Output the [x, y] coordinate of the center of the cell containing the given text.  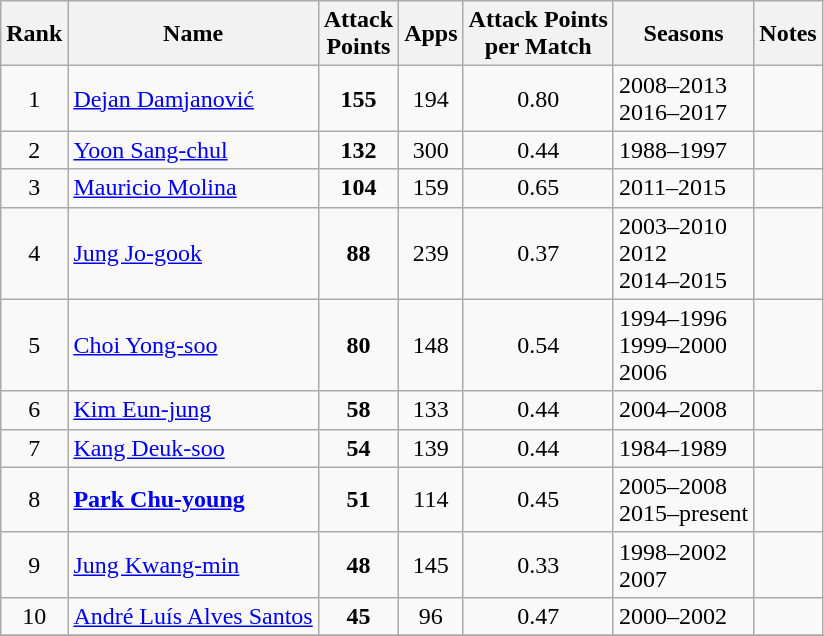
2 [34, 150]
114 [431, 500]
1998–20022007 [683, 564]
Jung Jo-gook [193, 253]
2008–20132016–2017 [683, 98]
Attack Pointsper Match [538, 34]
7 [34, 448]
Seasons [683, 34]
1994–19961999–20002006 [683, 345]
Dejan Damjanović [193, 98]
Kim Eun-jung [193, 410]
300 [431, 150]
0.54 [538, 345]
159 [431, 188]
Mauricio Molina [193, 188]
10 [34, 616]
8 [34, 500]
Name [193, 34]
9 [34, 564]
145 [431, 564]
Notes [788, 34]
André Luís Alves Santos [193, 616]
48 [358, 564]
0.65 [538, 188]
139 [431, 448]
Apps [431, 34]
0.33 [538, 564]
0.80 [538, 98]
3 [34, 188]
0.37 [538, 253]
AttackPoints [358, 34]
58 [358, 410]
0.47 [538, 616]
133 [431, 410]
Yoon Sang-chul [193, 150]
80 [358, 345]
194 [431, 98]
2011–2015 [683, 188]
1 [34, 98]
Choi Yong-soo [193, 345]
2004–2008 [683, 410]
2005–20082015–present [683, 500]
132 [358, 150]
Jung Kwang-min [193, 564]
Rank [34, 34]
239 [431, 253]
0.45 [538, 500]
6 [34, 410]
4 [34, 253]
45 [358, 616]
Park Chu-young [193, 500]
51 [358, 500]
148 [431, 345]
104 [358, 188]
2003–201020122014–2015 [683, 253]
1988–1997 [683, 150]
1984–1989 [683, 448]
5 [34, 345]
54 [358, 448]
Kang Deuk-soo [193, 448]
88 [358, 253]
96 [431, 616]
2000–2002 [683, 616]
155 [358, 98]
